Find where the given text appears and provide that cell's center as [x, y] coordinate. 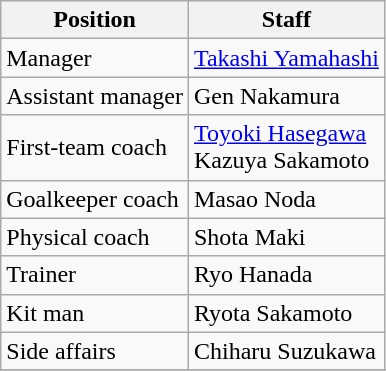
Takashi Yamahashi [286, 58]
Manager [95, 58]
Masao Noda [286, 199]
Physical coach [95, 237]
Side affairs [95, 351]
Trainer [95, 275]
Goalkeeper coach [95, 199]
Toyoki Hasegawa Kazuya Sakamoto [286, 148]
Assistant manager [95, 96]
Kit man [95, 313]
Position [95, 20]
Chiharu Suzukawa [286, 351]
First-team coach [95, 148]
Shota Maki [286, 237]
Gen Nakamura [286, 96]
Ryota Sakamoto [286, 313]
Staff [286, 20]
Ryo Hanada [286, 275]
